Find where the given text appears and provide that cell's center as [X, Y] coordinate. 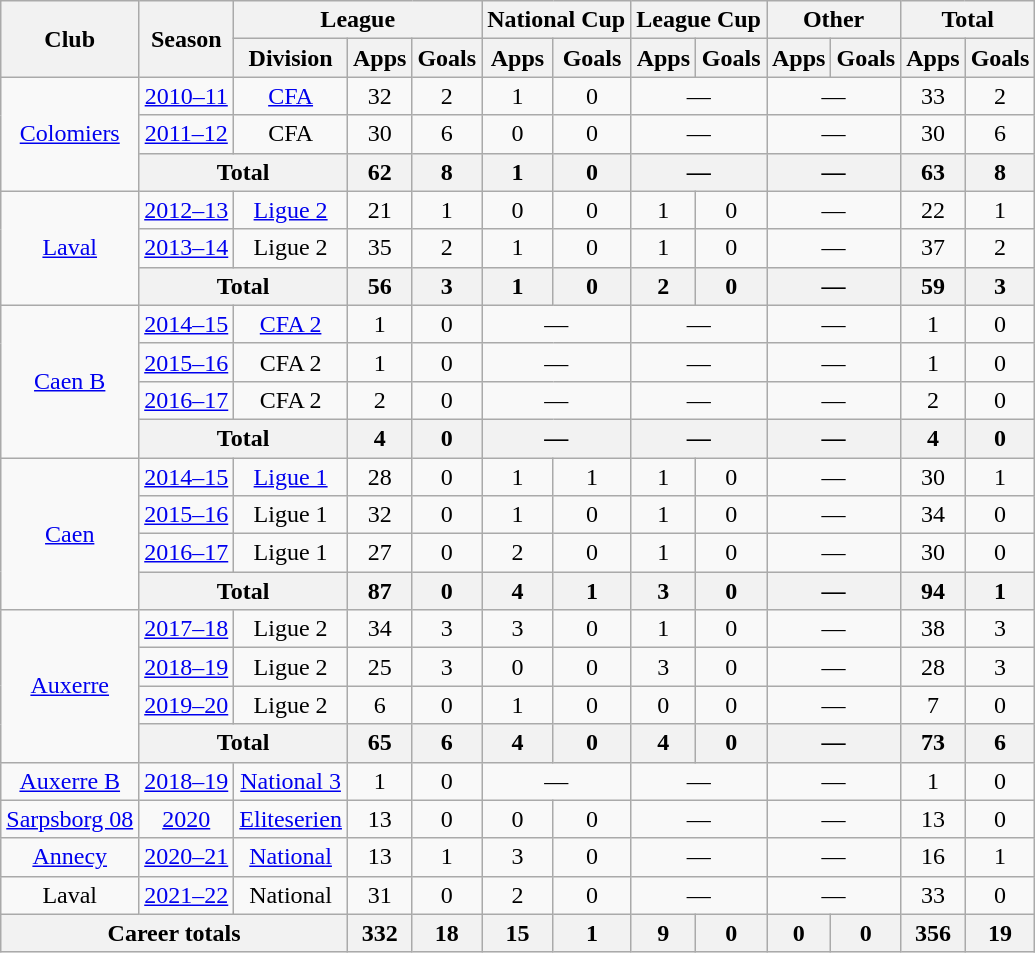
2012–13 [186, 210]
18 [447, 933]
Colomiers [70, 134]
356 [933, 933]
2020 [186, 819]
19 [1000, 933]
Auxerre [70, 686]
Club [70, 39]
94 [933, 591]
38 [933, 629]
22 [933, 210]
56 [379, 286]
League [358, 20]
2013–14 [186, 248]
31 [379, 895]
27 [379, 553]
2010–11 [186, 96]
Career totals [174, 933]
National Cup [556, 20]
59 [933, 286]
15 [518, 933]
National 3 [291, 781]
87 [379, 591]
65 [379, 743]
332 [379, 933]
Season [186, 39]
Caen B [70, 381]
Sarpsborg 08 [70, 819]
73 [933, 743]
16 [933, 857]
2021–22 [186, 895]
62 [379, 172]
37 [933, 248]
35 [379, 248]
Caen [70, 534]
9 [664, 933]
25 [379, 667]
7 [933, 705]
Other [833, 20]
2011–12 [186, 134]
Eliteserien [291, 819]
21 [379, 210]
Auxerre B [70, 781]
Annecy [70, 857]
63 [933, 172]
2020–21 [186, 857]
Division [291, 58]
2017–18 [186, 629]
League Cup [699, 20]
2019–20 [186, 705]
